Locate the cell with the specified text and output its (x, y) center coordinate. 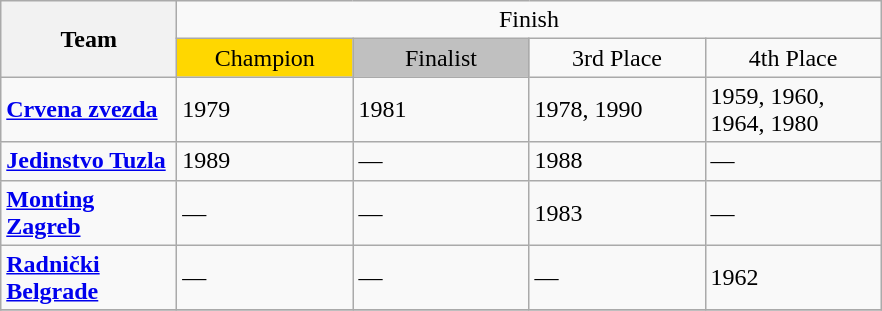
3rd Place (617, 58)
Radnički Belgrade (89, 278)
4th Place (793, 58)
Finish (529, 20)
1962 (793, 278)
Champion (265, 58)
Crvena zvezda (89, 110)
1979 (265, 110)
1983 (617, 212)
Finalist (441, 58)
Team (89, 39)
1988 (617, 161)
1959, 1960, 1964, 1980 (793, 110)
1989 (265, 161)
Jedinstvo Tuzla (89, 161)
Monting Zagreb (89, 212)
1981 (441, 110)
1978, 1990 (617, 110)
